For the text-containing cell, return its midpoint in [x, y] coordinate format. 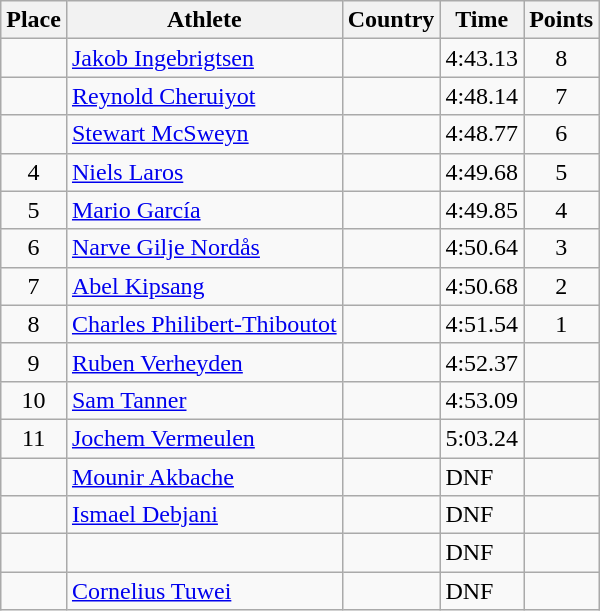
Narve Gilje Nordås [204, 248]
9 [34, 362]
4:48.14 [482, 96]
Cornelius Tuwei [204, 591]
4:51.54 [482, 324]
4:53.09 [482, 400]
Niels Laros [204, 172]
4:52.37 [482, 362]
Points [562, 20]
Ismael Debjani [204, 515]
Athlete [204, 20]
4:43.13 [482, 58]
Mario García [204, 210]
Country [391, 20]
4:48.77 [482, 134]
4:49.85 [482, 210]
4:50.64 [482, 248]
11 [34, 438]
Sam Tanner [204, 400]
Place [34, 20]
10 [34, 400]
Jakob Ingebrigtsen [204, 58]
2 [562, 286]
5:03.24 [482, 438]
Stewart McSweyn [204, 134]
Jochem Vermeulen [204, 438]
Mounir Akbache [204, 477]
Ruben Verheyden [204, 362]
Time [482, 20]
Abel Kipsang [204, 286]
4:49.68 [482, 172]
1 [562, 324]
4:50.68 [482, 286]
Reynold Cheruiyot [204, 96]
Charles Philibert-Thiboutot [204, 324]
3 [562, 248]
